From the cell containing the given text, extract its center point as [x, y] coordinate. 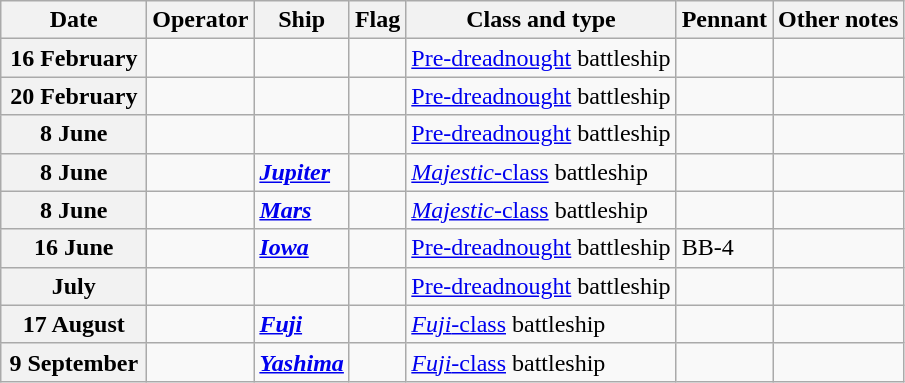
9 September [74, 362]
Ship [302, 20]
Date [74, 20]
July [74, 286]
Jupiter [302, 172]
Pennant [724, 20]
16 February [74, 58]
Operator [200, 20]
Fuji [302, 324]
Mars [302, 210]
16 June [74, 248]
BB-4 [724, 248]
Iowa [302, 248]
Yashima [302, 362]
Other notes [838, 20]
Class and type [541, 20]
Flag [377, 20]
20 February [74, 96]
17 August [74, 324]
